From the cell containing the given text, extract its center point as (x, y) coordinate. 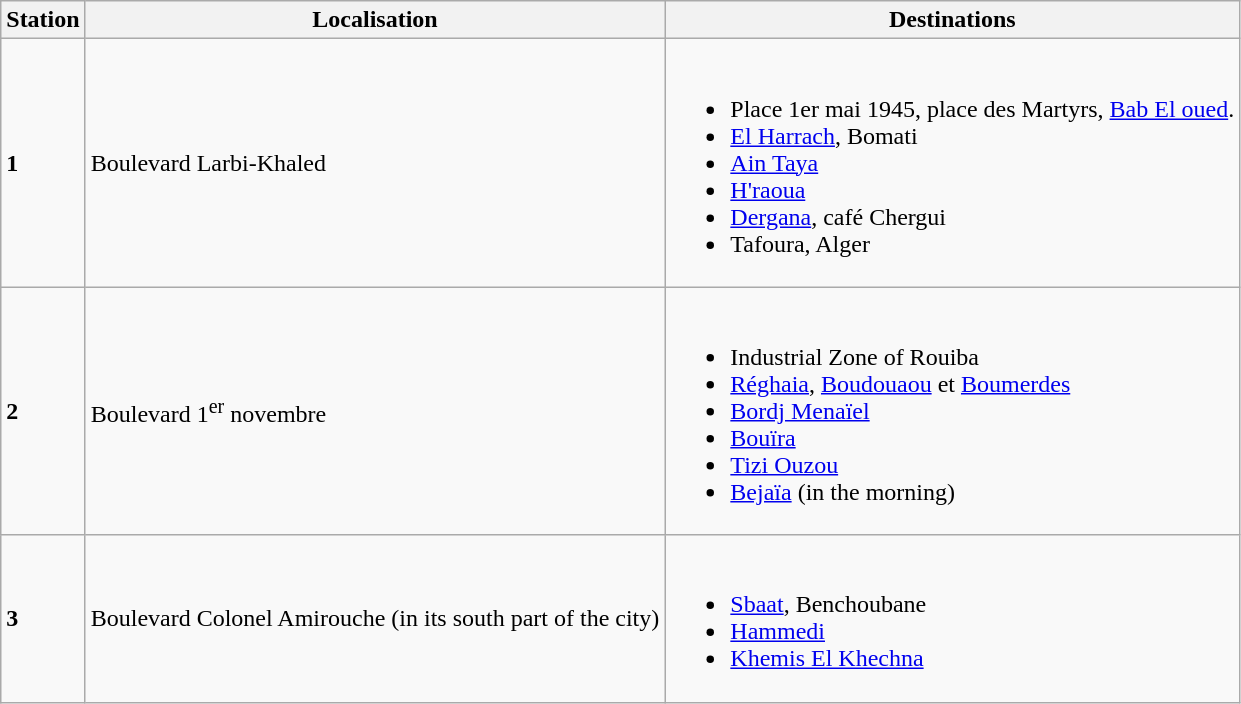
Station (43, 20)
Boulevard Colonel Amirouche (in its south part of the city) (375, 618)
Boulevard Larbi-Khaled (375, 163)
Boulevard 1er novembre (375, 411)
Destinations (952, 20)
3 (43, 618)
Industrial Zone of RouibaRéghaia, Boudouaou et BoumerdesBordj MenaïelBouïraTizi OuzouBejaïa (in the morning) (952, 411)
1 (43, 163)
2 (43, 411)
Place 1er mai 1945, place des Martyrs, Bab El oued.El Harrach, BomatiAin TayaH'raouaDergana, café CherguiTafoura, Alger (952, 163)
Sbaat, BenchoubaneHammediKhemis El Khechna (952, 618)
Localisation (375, 20)
